Determine the (X, Y) coordinate at the center of the cell enclosing the given text.  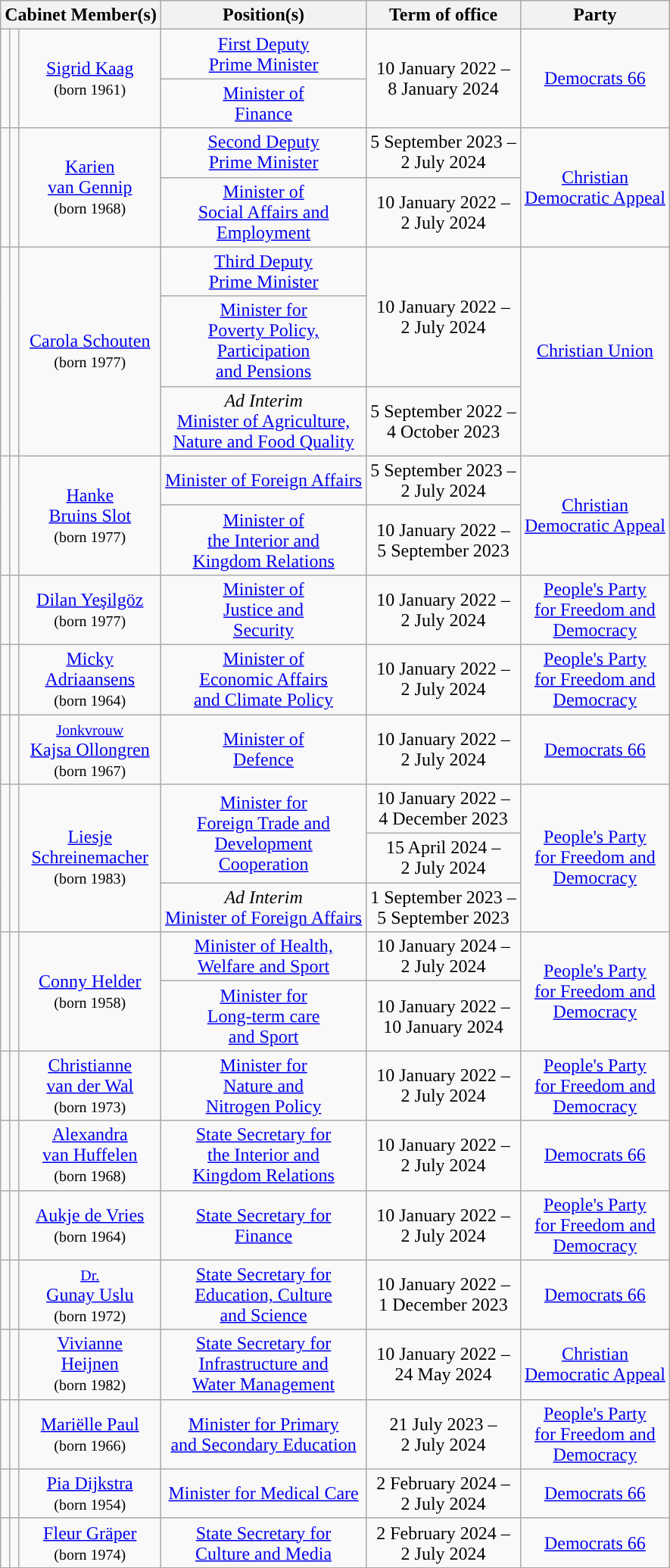
State Secretary for Culture and Media (263, 1543)
Second Deputy Prime Minister (263, 153)
Christianne van der Wal (born 1973) (89, 1086)
Karien van Gennip (born 1968) (89, 188)
Ad Interim Minister of Agriculture, Nature and Food Quality (263, 421)
Party (595, 15)
Minister for Foreign Trade and Development Cooperation (263, 834)
Minister of Social Affairs and Employment (263, 212)
State Secretary for Finance (263, 1225)
State Secretary for Education, Culture and Science (263, 1295)
Micky Adriaansens (born 1964) (89, 679)
10 January 2022 – 1 December 2023 (444, 1295)
15 April 2024 – 2 July 2024 (444, 859)
Position(s) (263, 15)
State Secretary for Infrastructure and Water Management (263, 1364)
Christian Union (595, 351)
Liesje Schreinemacher (born 1983) (89, 859)
Minister for Nature and Nitrogen Policy (263, 1086)
Minister of Foreign Affairs (263, 480)
Minister for Long-term care and Sport (263, 1016)
21 July 2023 – 2 July 2024 (444, 1434)
Minister of Health, Welfare and Sport (263, 957)
Pia Dijkstra (born 1954) (89, 1493)
10 January 2022 – 4 December 2023 (444, 809)
Vivianne Heijnen (born 1982) (89, 1364)
10 January 2022 – 24 May 2024 (444, 1364)
Fleur Gräper (born 1974) (89, 1543)
Minister of Defence (263, 750)
Third Deputy Prime Minister (263, 271)
State Secretary for the Interior and Kingdom Relations (263, 1155)
Cabinet Member(s) (81, 15)
Minister of the Interior and Kingdom Relations (263, 540)
Minister for Primary and Secondary Education (263, 1434)
Dr. Gunay Uslu (born 1972) (89, 1295)
Dilan Yeşilgöz (born 1977) (89, 609)
Minister for Medical Care (263, 1493)
10 January 2022 – 10 January 2024 (444, 1016)
Carola Schouten (born 1977) (89, 351)
Minister of Justice and Security (263, 609)
Alexandra van Huffelen (born 1968) (89, 1155)
Aukje de Vries (born 1964) (89, 1225)
Minister of Economic Affairs and Climate Policy (263, 679)
Minister for Poverty Policy, Participation and Pensions (263, 341)
Conny Helder (born 1958) (89, 992)
First Deputy Prime Minister (263, 55)
Hanke Bruins Slot (born 1977) (89, 515)
Minister of Finance (263, 103)
5 September 2022 – 4 October 2023 (444, 421)
Mariëlle Paul (born 1966) (89, 1434)
10 January 2024 – 2 July 2024 (444, 957)
1 September 2023 – 5 September 2023 (444, 907)
Term of office (444, 15)
Jonkvrouw Kajsa Ollongren (born 1967) (89, 750)
Ad Interim Minister of Foreign Affairs (263, 907)
Sigrid Kaag (born 1961) (89, 79)
10 January 2022 – 5 September 2023 (444, 540)
10 January 2022 – 8 January 2024 (444, 79)
